From the cell containing the given text, extract its center point as [x, y] coordinate. 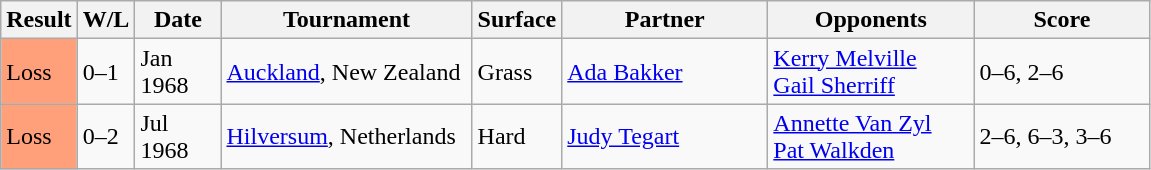
Annette Van Zyl Pat Walkden [871, 136]
Jul 1968 [178, 136]
Kerry Melville Gail Sherriff [871, 72]
Score [1062, 20]
2–6, 6–3, 3–6 [1062, 136]
Opponents [871, 20]
Hard [517, 136]
Judy Tegart [665, 136]
W/L [106, 20]
Surface [517, 20]
0–6, 2–6 [1062, 72]
Hilversum, Netherlands [346, 136]
Date [178, 20]
Result [39, 20]
Tournament [346, 20]
0–2 [106, 136]
Partner [665, 20]
Ada Bakker [665, 72]
Jan 1968 [178, 72]
0–1 [106, 72]
Grass [517, 72]
Auckland, New Zealand [346, 72]
